Identify which cell holds the provided text, then report its [X, Y] central coordinate. 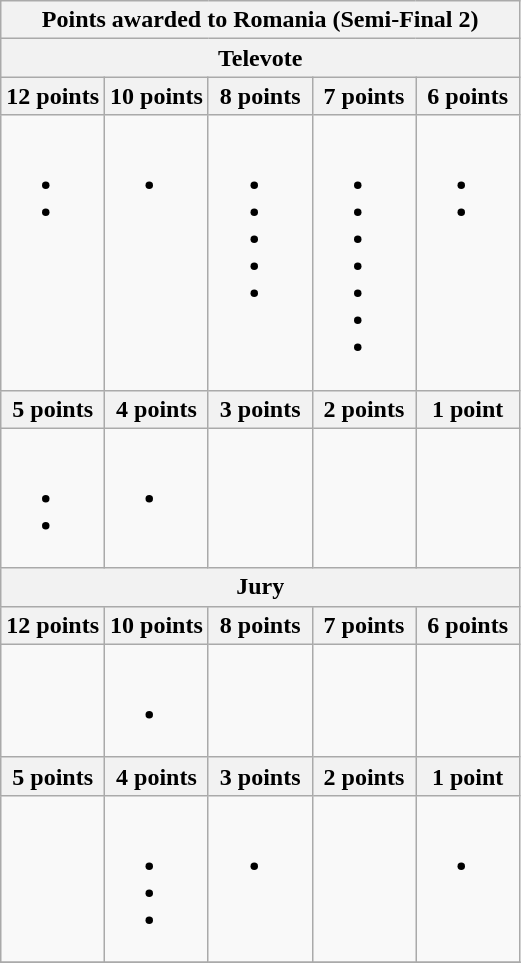
Points awarded to Romania (Semi-Final 2) [260, 20]
Televote [260, 58]
Jury [260, 587]
